Identify which cell holds the provided text, then report its [x, y] central coordinate. 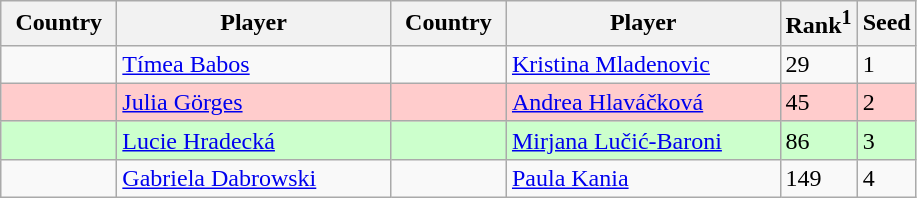
149 [818, 178]
Julia Görges [254, 102]
Lucie Hradecká [254, 140]
1 [886, 64]
2 [886, 102]
Seed [886, 24]
Mirjana Lučić-Baroni [643, 140]
Andrea Hlaváčková [643, 102]
4 [886, 178]
45 [818, 102]
Kristina Mladenovic [643, 64]
Tímea Babos [254, 64]
Gabriela Dabrowski [254, 178]
86 [818, 140]
Paula Kania [643, 178]
Rank1 [818, 24]
29 [818, 64]
3 [886, 140]
